From the cell containing the given text, extract its center point as (x, y) coordinate. 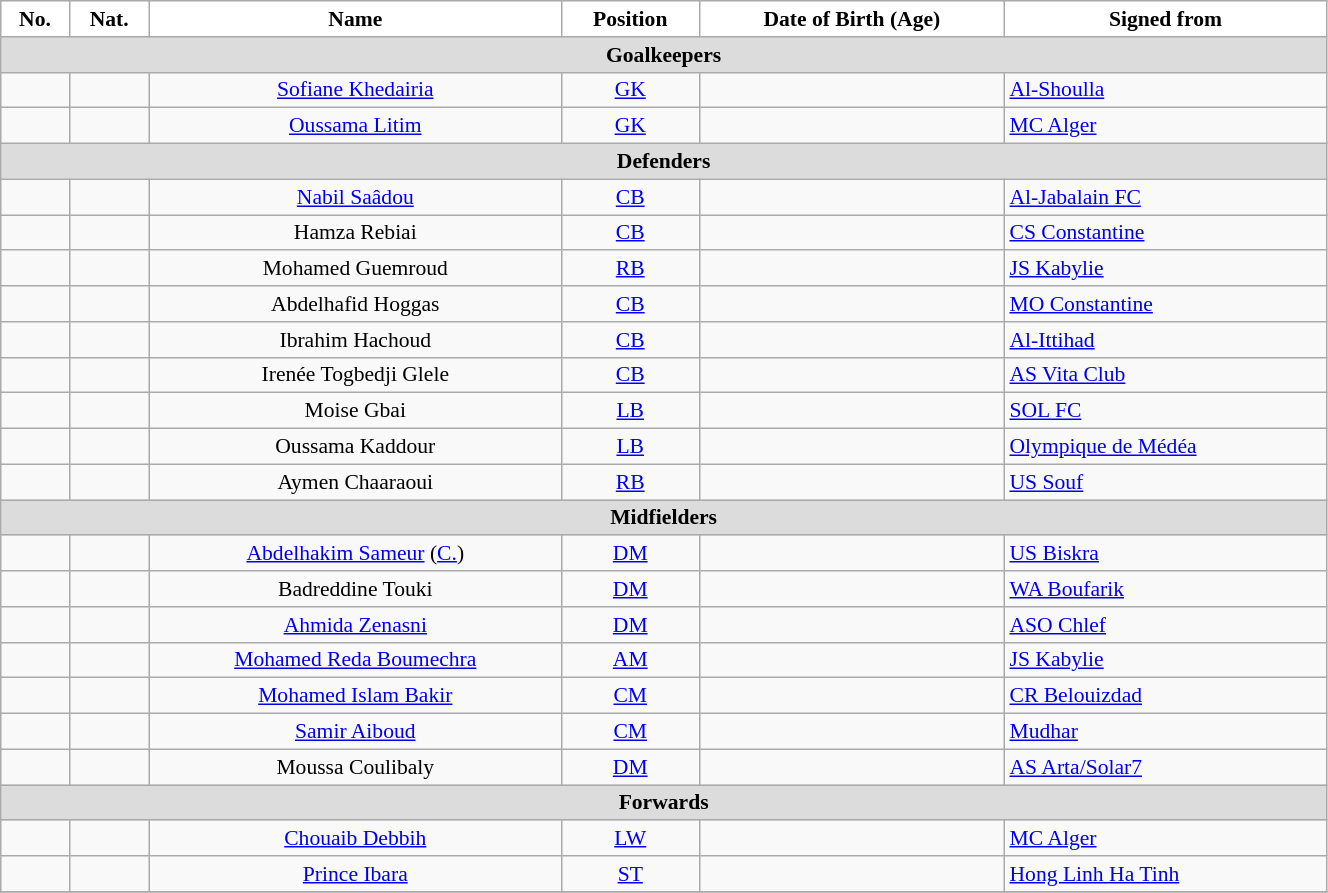
Date of Birth (Age) (852, 19)
Defenders (664, 162)
Prince Ibara (355, 874)
Aymen Chaaraoui (355, 482)
Sofiane Khedairia (355, 90)
No. (35, 19)
Moussa Coulibaly (355, 767)
Oussama Kaddour (355, 447)
Moise Gbai (355, 411)
CR Belouizdad (1165, 696)
AS Arta/Solar7 (1165, 767)
SOL FC (1165, 411)
AS Vita Club (1165, 375)
ST (630, 874)
Nabil Saâdou (355, 197)
AM (630, 660)
Goalkeepers (664, 55)
CS Constantine (1165, 233)
Al-Jabalain FC (1165, 197)
Hong Linh Ha Tinh (1165, 874)
Irenée Togbedji Glele (355, 375)
Samir Aiboud (355, 732)
Al-Shoulla (1165, 90)
Al-Ittihad (1165, 340)
Mudhar (1165, 732)
Ibrahim Hachoud (355, 340)
Name (355, 19)
MO Constantine (1165, 304)
US Biskra (1165, 554)
Olympique de Médéa (1165, 447)
Abdelhakim Sameur (C.) (355, 554)
Oussama Litim (355, 126)
Hamza Rebiai (355, 233)
Mohamed Reda Boumechra (355, 660)
Ahmida Zenasni (355, 625)
Abdelhafid Hoggas (355, 304)
US Souf (1165, 482)
Badreddine Touki (355, 589)
Forwards (664, 803)
Chouaib Debbih (355, 839)
Position (630, 19)
WA Boufarik (1165, 589)
Mohamed Guemroud (355, 269)
Nat. (109, 19)
Signed from (1165, 19)
ASO Chlef (1165, 625)
Mohamed Islam Bakir (355, 696)
LW (630, 839)
Midfielders (664, 518)
